From the cell containing the given text, extract its center point as (x, y) coordinate. 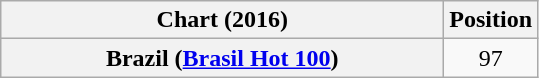
Position (491, 20)
97 (491, 58)
Brazil (Brasil Hot 100) (222, 58)
Chart (2016) (222, 20)
